Provide the (x, y) coordinate of the cell's center where the given text is located.  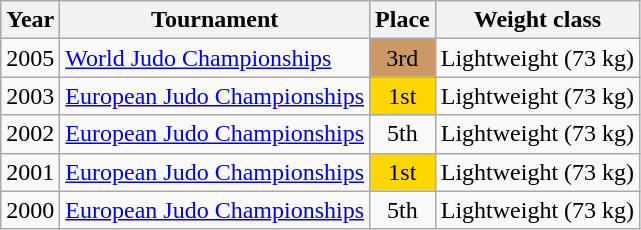
2002 (30, 134)
2000 (30, 210)
3rd (403, 58)
Year (30, 20)
2005 (30, 58)
2003 (30, 96)
2001 (30, 172)
Tournament (215, 20)
Place (403, 20)
World Judo Championships (215, 58)
Weight class (537, 20)
